Scan for the cell matching the given text and deliver its [x, y] coordinate at center. 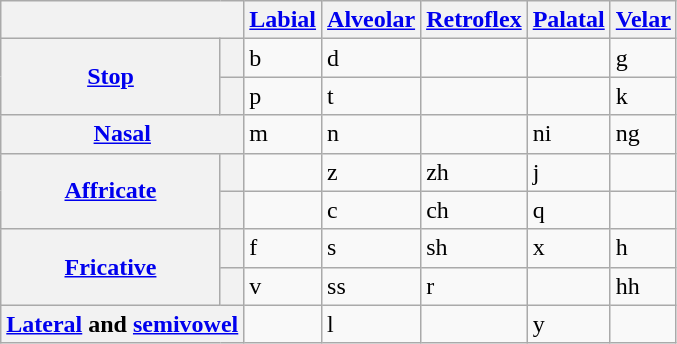
Affricate [110, 191]
Stop [110, 77]
l [372, 324]
m [283, 134]
ch [474, 210]
x [568, 248]
d [372, 58]
f [283, 248]
ng [643, 134]
Palatal [568, 20]
y [568, 324]
Lateral and semivowel [122, 324]
Nasal [122, 134]
hh [643, 286]
zh [474, 172]
v [283, 286]
j [568, 172]
b [283, 58]
c [372, 210]
Fricative [110, 267]
Retroflex [474, 20]
z [372, 172]
q [568, 210]
k [643, 96]
t [372, 96]
ss [372, 286]
n [372, 134]
Labial [283, 20]
h [643, 248]
s [372, 248]
Velar [643, 20]
sh [474, 248]
Alveolar [372, 20]
ni [568, 134]
p [283, 96]
g [643, 58]
r [474, 286]
